Determine the [x, y] coordinate at the center of the cell enclosing the given text.  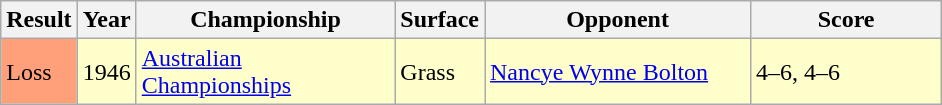
Year [106, 20]
Surface [440, 20]
1946 [106, 72]
4–6, 4–6 [846, 72]
Grass [440, 72]
Score [846, 20]
Nancye Wynne Bolton [617, 72]
Australian Championships [266, 72]
Championship [266, 20]
Result [39, 20]
Opponent [617, 20]
Loss [39, 72]
